Output the (X, Y) coordinate of the center of the cell containing the given text.  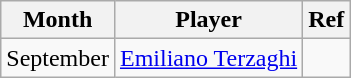
Emiliano Terzaghi (208, 58)
September (58, 58)
Ref (326, 20)
Player (208, 20)
Month (58, 20)
